Scan for the cell matching the given text and deliver its (X, Y) coordinate at center. 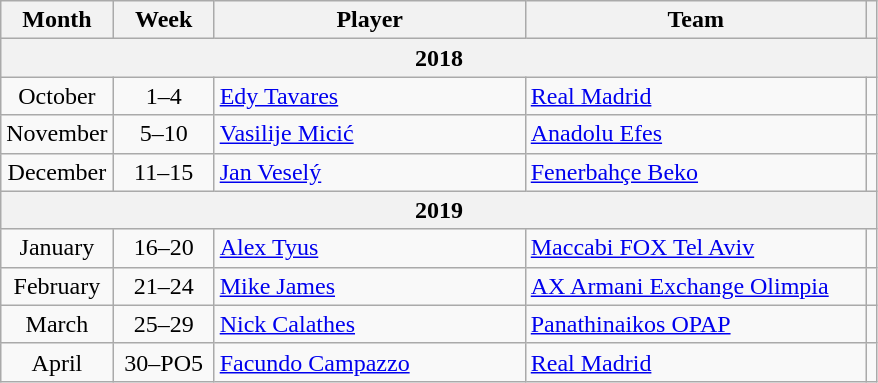
Fenerbahçe Beko (696, 172)
AX Armani Exchange Olimpia (696, 286)
April (57, 362)
February (57, 286)
Facundo Campazzo (370, 362)
Edy Tavares (370, 96)
December (57, 172)
30–PO5 (164, 362)
November (57, 134)
Nick Calathes (370, 324)
21–24 (164, 286)
Player (370, 20)
1–4 (164, 96)
Vasilije Micić (370, 134)
Panathinaikos OPAP (696, 324)
16–20 (164, 248)
11–15 (164, 172)
2019 (440, 210)
October (57, 96)
January (57, 248)
2018 (440, 58)
March (57, 324)
5–10 (164, 134)
Maccabi FOX Tel Aviv (696, 248)
Mike James (370, 286)
Month (57, 20)
Team (696, 20)
Jan Veselý (370, 172)
25–29 (164, 324)
Week (164, 20)
Alex Tyus (370, 248)
Anadolu Efes (696, 134)
